Output the [X, Y] coordinate of the center of the cell containing the given text.  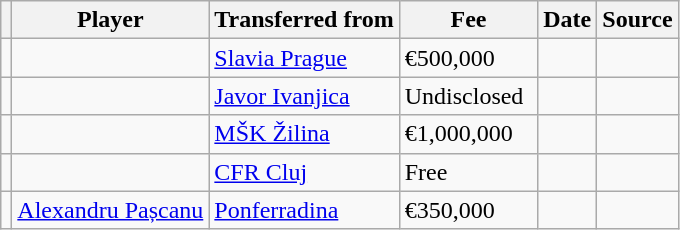
Free [468, 172]
Slavia Prague [304, 58]
MŠK Žilina [304, 134]
Undisclosed [468, 96]
Fee [468, 20]
Source [638, 20]
Alexandru Pașcanu [110, 210]
CFR Cluj [304, 172]
€500,000 [468, 58]
Transferred from [304, 20]
€350,000 [468, 210]
Javor Ivanjica [304, 96]
Date [568, 20]
Ponferradina [304, 210]
€1,000,000 [468, 134]
Player [110, 20]
